Scan for the cell matching the given text and deliver its (x, y) coordinate at center. 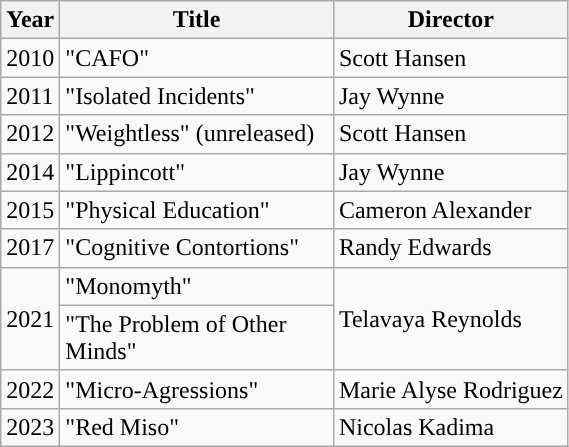
Director (450, 20)
2012 (30, 134)
"Micro-Agressions" (197, 389)
Nicolas Kadima (450, 427)
2014 (30, 172)
"The Problem of Other Minds" (197, 338)
Marie Alyse Rodriguez (450, 389)
2023 (30, 427)
"Physical Education" (197, 210)
"Red Miso" (197, 427)
2015 (30, 210)
2010 (30, 58)
"Isolated Incidents" (197, 96)
Cameron Alexander (450, 210)
"Monomyth" (197, 286)
"Weightless" (unreleased) (197, 134)
"Lippincott" (197, 172)
Randy Edwards (450, 248)
Title (197, 20)
2011 (30, 96)
2022 (30, 389)
"Cognitive Contortions" (197, 248)
2021 (30, 318)
Year (30, 20)
"CAFO" (197, 58)
Telavaya Reynolds (450, 318)
2017 (30, 248)
